Extract the (X, Y) coordinate from the center of the cell holding the provided text.  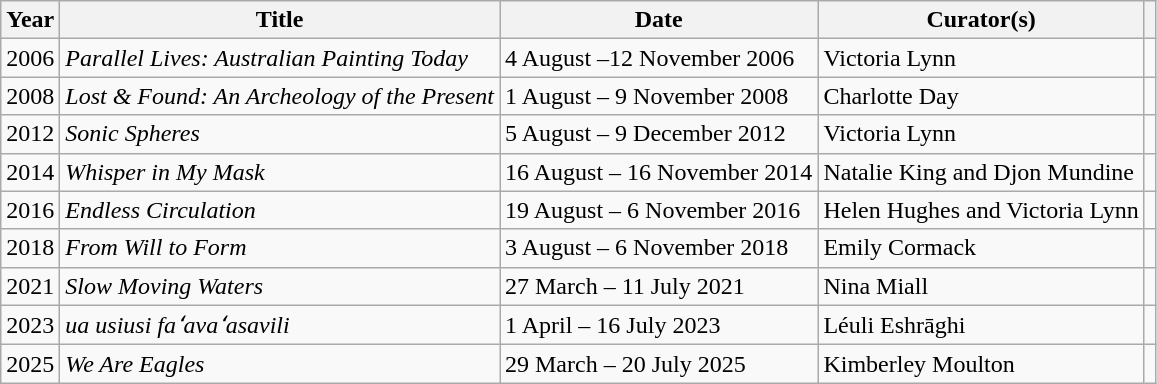
1 August – 9 November 2008 (659, 96)
Lost & Found: An Archeology of the Present (280, 96)
2008 (30, 96)
29 March – 20 July 2025 (659, 364)
Kimberley Moulton (981, 364)
2016 (30, 210)
3 August – 6 November 2018 (659, 248)
Title (280, 20)
Charlotte Day (981, 96)
Curator(s) (981, 20)
Léuli Eshrāghi (981, 325)
2021 (30, 286)
Date (659, 20)
Sonic Spheres (280, 134)
2006 (30, 58)
2012 (30, 134)
Nina Miall (981, 286)
27 March – 11 July 2021 (659, 286)
Helen Hughes and Victoria Lynn (981, 210)
19 August – 6 November 2016 (659, 210)
From Will to Form (280, 248)
2014 (30, 172)
Natalie King and Djon Mundine (981, 172)
5 August – 9 December 2012 (659, 134)
4 August –12 November 2006 (659, 58)
We Are Eagles (280, 364)
Parallel Lives: Australian Painting Today (280, 58)
16 August – 16 November 2014 (659, 172)
Endless Circulation (280, 210)
2018 (30, 248)
1 April – 16 July 2023 (659, 325)
2025 (30, 364)
Whisper in My Mask (280, 172)
Slow Moving Waters (280, 286)
Year (30, 20)
ua usiusi faʻavaʻasavili (280, 325)
Emily Cormack (981, 248)
2023 (30, 325)
